Pinpoint the cell where the given text exists, returning its [X, Y] midpoint coordinate. 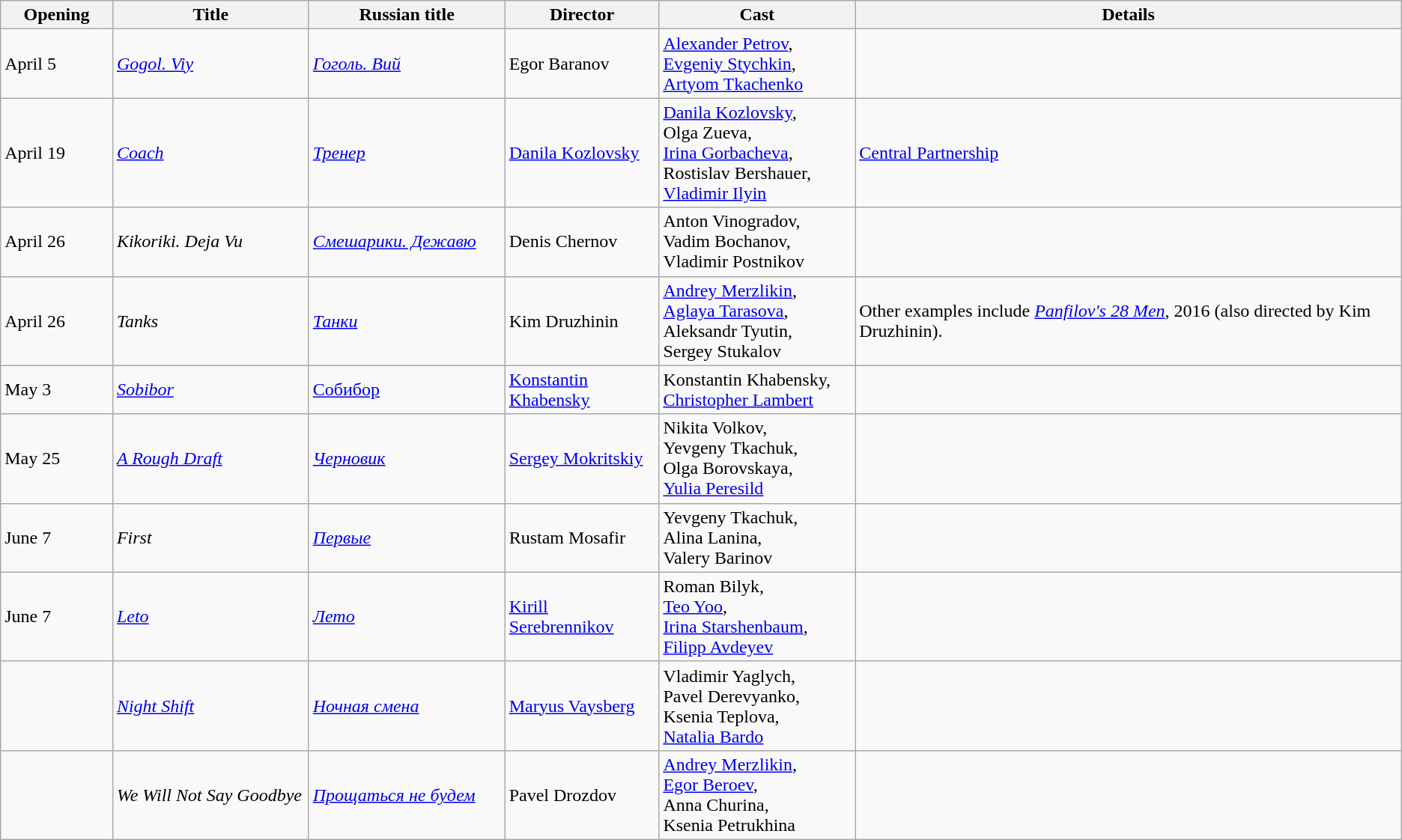
Central Partnership [1129, 153]
Cast [757, 15]
Konstantin Khabensky [582, 389]
Denis Chernov [582, 242]
Egor Baranov [582, 64]
Leto [210, 617]
April 5 [57, 64]
Собибор [407, 389]
Tanks [210, 320]
May 25 [57, 458]
Danila Kozlovsky, Olga Zueva, Irina Gorbacheva, Rostislav Bershauer, Vladimir Ilyin [757, 153]
Kirill Serebrennikov [582, 617]
Roman Bilyk, Teo Yoo, Irina Starshenbaum, Filipp Avdeyev [757, 617]
Other examples include Panfilov's 28 Men, 2016 (also directed by Kim Druzhinin). [1129, 320]
April 19 [57, 153]
Черновик [407, 458]
Первые [407, 538]
First [210, 538]
Details [1129, 15]
May 3 [57, 389]
Director [582, 15]
Sobibor [210, 389]
Andrey Merzlikin, Aglaya Tarasova, Aleksandr Tyutin, Sergey Stukalov [757, 320]
Danila Kozlovsky [582, 153]
Title [210, 15]
Kim Druzhinin [582, 320]
A Rough Draft [210, 458]
Yevgeny Tkachuk, Alina Lanina, Valery Barinov [757, 538]
Andrey Merzlikin, Egor Beroev, Anna Churina, Ksenia Petrukhina [757, 795]
Танки [407, 320]
Гоголь. Вий [407, 64]
Vladimir Yaglych, Pavel Derevyanko, Ksenia Teplova, Natalia Bardo [757, 705]
Night Shift [210, 705]
Coach [210, 153]
Sergey Mokritskiy [582, 458]
Anton Vinogradov, Vadim Bochanov, Vladimir Postnikov [757, 242]
Maryus Vaysberg [582, 705]
Opening [57, 15]
Тренер [407, 153]
We Will Not Say Goodbye [210, 795]
Kikoriki. Deja Vu [210, 242]
Nikita Volkov, Yevgeny Tkachuk, Olga Borovskaya, Yulia Peresild [757, 458]
Rustam Mosafir [582, 538]
Лето [407, 617]
Pavel Drozdov [582, 795]
Ночная смена [407, 705]
Gogol. Viy [210, 64]
Alexander Petrov, Evgeniy Stychkin, Artyom Tkachenko [757, 64]
Прощаться не будем [407, 795]
Russian title [407, 15]
Смешарики. Дежавю [407, 242]
Konstantin Khabensky, Christopher Lambert [757, 389]
